Find where the given text appears and provide that cell's center as [X, Y] coordinate. 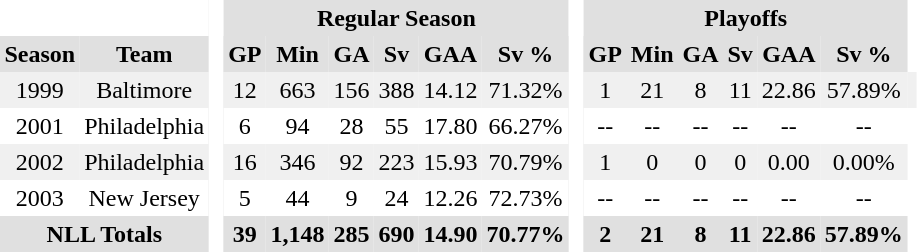
223 [396, 162]
1999 [40, 90]
2002 [40, 162]
285 [352, 234]
5 [245, 198]
9 [352, 198]
388 [396, 90]
12 [245, 90]
6 [245, 126]
Team [144, 54]
12.26 [450, 198]
14.90 [450, 234]
Playoffs [746, 18]
1,148 [298, 234]
28 [352, 126]
663 [298, 90]
2 [605, 234]
44 [298, 198]
55 [396, 126]
0.00% [864, 162]
Baltimore [144, 90]
NLL Totals [104, 234]
92 [352, 162]
24 [396, 198]
39 [245, 234]
690 [396, 234]
New Jersey [144, 198]
66.27% [526, 126]
2001 [40, 126]
70.77% [526, 234]
17.80 [450, 126]
94 [298, 126]
14.12 [450, 90]
346 [298, 162]
70.79% [526, 162]
15.93 [450, 162]
16 [245, 162]
71.32% [526, 90]
Season [40, 54]
2003 [40, 198]
72.73% [526, 198]
0.00 [788, 162]
Regular Season [396, 18]
156 [352, 90]
